From the cell containing the given text, extract its center point as [x, y] coordinate. 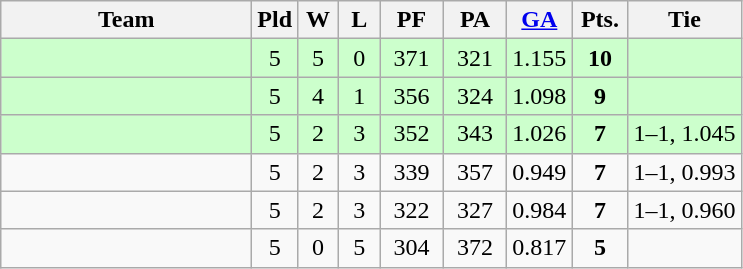
352 [412, 134]
1.026 [540, 134]
Pld [275, 20]
371 [412, 58]
0.949 [540, 172]
343 [475, 134]
304 [412, 248]
10 [600, 58]
1–1, 1.045 [684, 134]
1–1, 0.993 [684, 172]
Pts. [600, 20]
1.098 [540, 96]
L [360, 20]
1 [360, 96]
9 [600, 96]
372 [475, 248]
PA [475, 20]
321 [475, 58]
357 [475, 172]
4 [318, 96]
Team [126, 20]
W [318, 20]
1–1, 0.960 [684, 210]
GA [540, 20]
324 [475, 96]
322 [412, 210]
0.817 [540, 248]
PF [412, 20]
0.984 [540, 210]
327 [475, 210]
356 [412, 96]
1.155 [540, 58]
339 [412, 172]
Tie [684, 20]
